Capture the cell that displays the provided text and extract its [x, y] central coordinate. 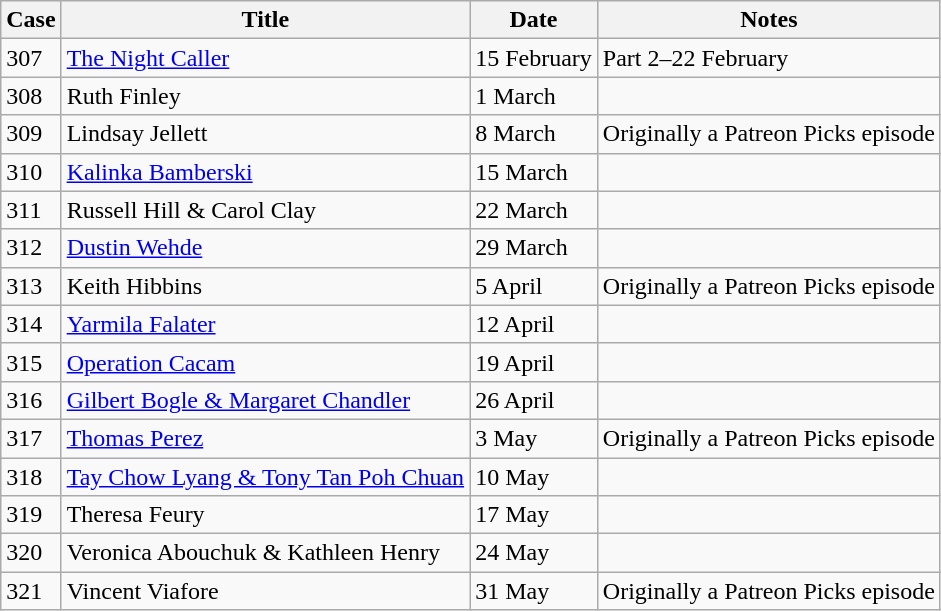
Veronica Abouchuk & Kathleen Henry [265, 553]
Vincent Viafore [265, 591]
Date [534, 20]
316 [31, 400]
Yarmila Falater [265, 324]
29 March [534, 248]
Keith Hibbins [265, 286]
The Night Caller [265, 58]
31 May [534, 591]
Russell Hill & Carol Clay [265, 210]
318 [31, 477]
317 [31, 438]
Lindsay Jellett [265, 134]
Part 2–22 February [768, 58]
Case [31, 20]
10 May [534, 477]
19 April [534, 362]
Title [265, 20]
321 [31, 591]
Ruth Finley [265, 96]
314 [31, 324]
8 March [534, 134]
26 April [534, 400]
307 [31, 58]
Tay Chow Lyang & Tony Tan Poh Chuan [265, 477]
1 March [534, 96]
315 [31, 362]
319 [31, 515]
308 [31, 96]
15 March [534, 172]
Operation Cacam [265, 362]
309 [31, 134]
12 April [534, 324]
311 [31, 210]
Dustin Wehde [265, 248]
3 May [534, 438]
313 [31, 286]
15 February [534, 58]
Gilbert Bogle & Margaret Chandler [265, 400]
24 May [534, 553]
5 April [534, 286]
320 [31, 553]
22 March [534, 210]
310 [31, 172]
312 [31, 248]
17 May [534, 515]
Thomas Perez [265, 438]
Kalinka Bamberski [265, 172]
Notes [768, 20]
Theresa Feury [265, 515]
